Provide the (x, y) coordinate of the cell's center where the given text is located.  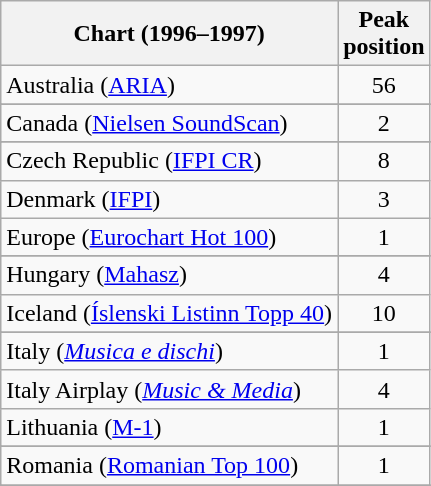
Hungary (Mahasz) (170, 275)
Romania (Romanian Top 100) (170, 465)
8 (384, 161)
Australia (ARIA) (170, 85)
Lithuania (M-1) (170, 427)
Iceland (Íslenski Listinn Topp 40) (170, 313)
Peakposition (384, 34)
Chart (1996–1997) (170, 34)
10 (384, 313)
3 (384, 199)
Canada (Nielsen SoundScan) (170, 123)
Italy Airplay (Music & Media) (170, 389)
Denmark (IFPI) (170, 199)
Italy (Musica e dischi) (170, 351)
2 (384, 123)
Czech Republic (IFPI CR) (170, 161)
56 (384, 85)
Europe (Eurochart Hot 100) (170, 237)
